Pinpoint the cell where the given text exists, returning its [x, y] midpoint coordinate. 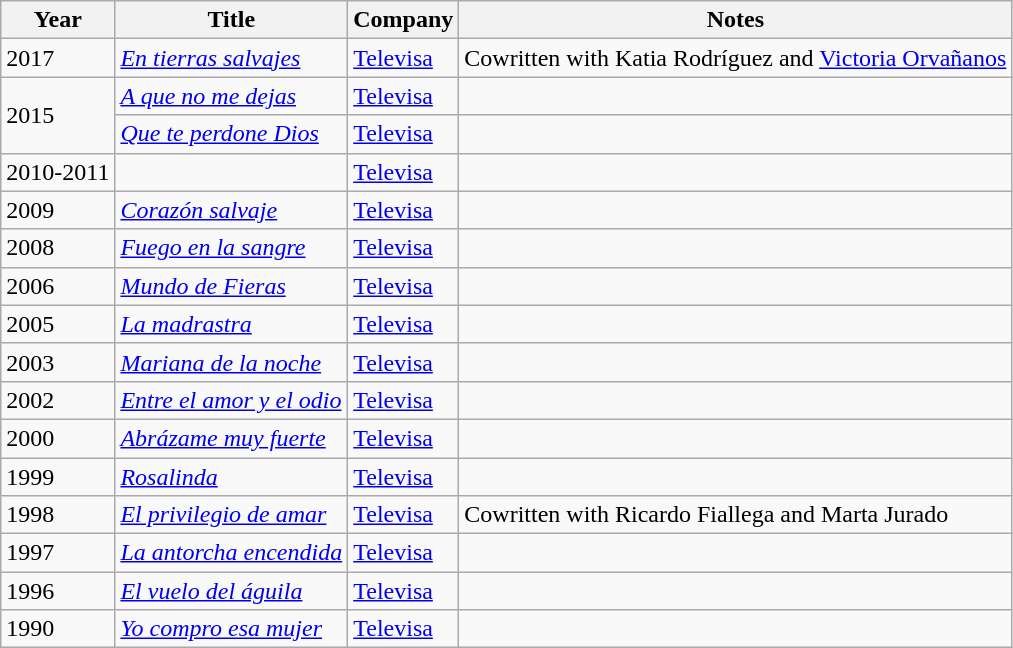
2003 [58, 362]
Yo compro esa mujer [232, 629]
Abrázame muy fuerte [232, 438]
Fuego en la sangre [232, 248]
1998 [58, 515]
Title [232, 20]
En tierras salvajes [232, 58]
El privilegio de amar [232, 515]
2017 [58, 58]
2010-2011 [58, 172]
Corazón salvaje [232, 210]
Cowritten with Katia Rodríguez and Victoria Orvañanos [736, 58]
2000 [58, 438]
2008 [58, 248]
La antorcha encendida [232, 553]
1997 [58, 553]
Notes [736, 20]
Year [58, 20]
2015 [58, 115]
A que no me dejas [232, 96]
El vuelo del águila [232, 591]
2005 [58, 324]
1999 [58, 477]
2009 [58, 210]
Que te perdone Dios [232, 134]
1990 [58, 629]
1996 [58, 591]
Rosalinda [232, 477]
Entre el amor y el odio [232, 400]
2002 [58, 400]
Cowritten with Ricardo Fiallega and Marta Jurado [736, 515]
Mundo de Fieras [232, 286]
2006 [58, 286]
La madrastra [232, 324]
Mariana de la noche [232, 362]
Company [404, 20]
